Scan for the cell matching the given text and deliver its (x, y) coordinate at center. 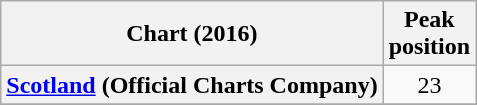
Chart (2016) (192, 34)
23 (429, 85)
Peakposition (429, 34)
Scotland (Official Charts Company) (192, 85)
